From the cell containing the given text, extract its center point as [x, y] coordinate. 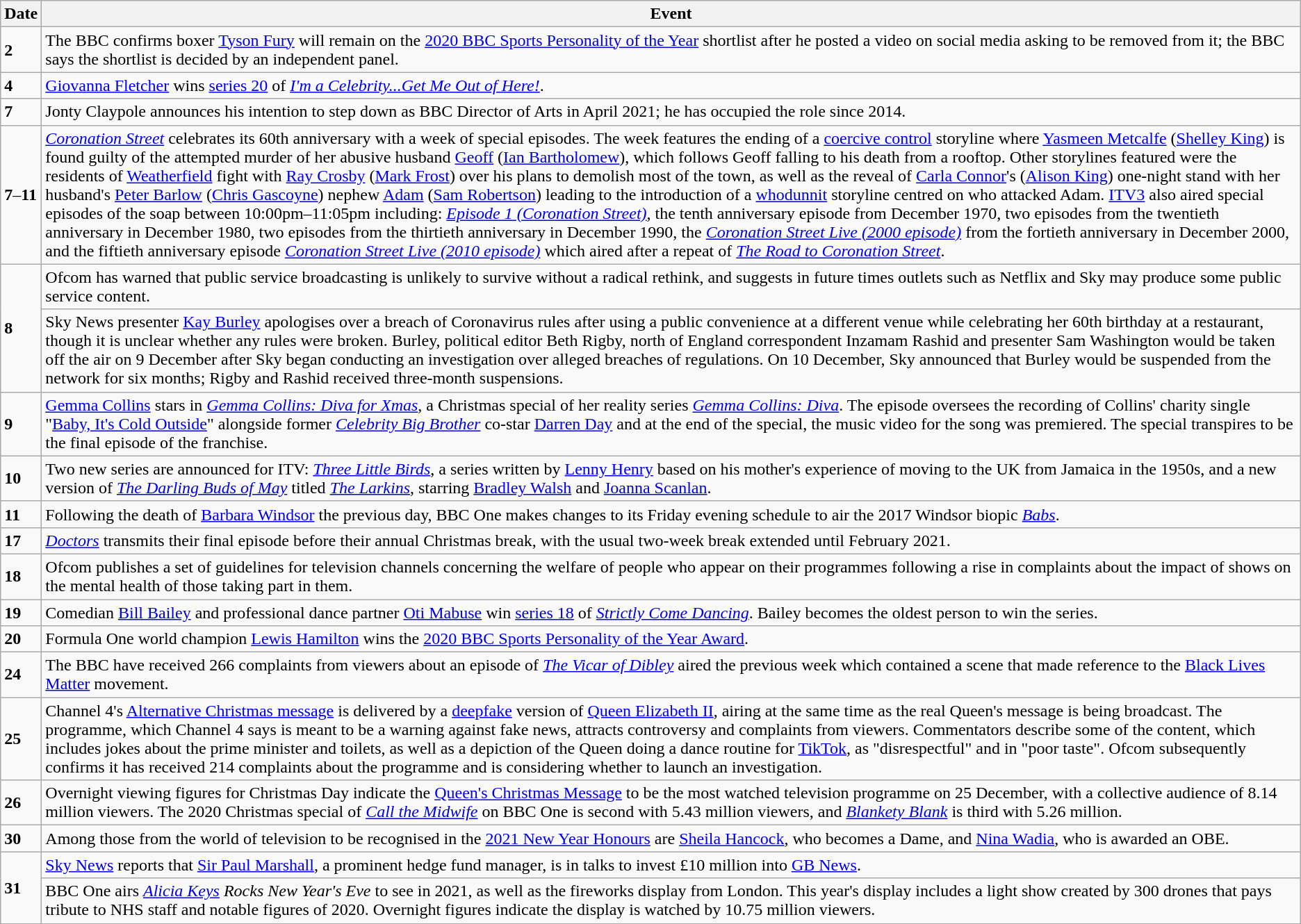
Jonty Claypole announces his intention to step down as BBC Director of Arts in April 2021; he has occupied the role since 2014. [671, 112]
17 [21, 541]
9 [21, 424]
31 [21, 888]
10 [21, 478]
4 [21, 85]
Event [671, 14]
Date [21, 14]
26 [21, 803]
Sky News reports that Sir Paul Marshall, a prominent hedge fund manager, is in talks to invest £10 million into GB News. [671, 865]
7–11 [21, 195]
Giovanna Fletcher wins series 20 of I'm a Celebrity...Get Me Out of Here!. [671, 85]
30 [21, 839]
Doctors transmits their final episode before their annual Christmas break, with the usual two-week break extended until February 2021. [671, 541]
2 [21, 50]
8 [21, 328]
20 [21, 639]
Formula One world champion Lewis Hamilton wins the 2020 BBC Sports Personality of the Year Award. [671, 639]
Following the death of Barbara Windsor the previous day, BBC One makes changes to its Friday evening schedule to air the 2017 Windsor biopic Babs. [671, 514]
24 [21, 675]
7 [21, 112]
25 [21, 739]
18 [21, 577]
11 [21, 514]
19 [21, 612]
